Return the [X, Y] coordinate for the center point of the cell that contains the specified text.  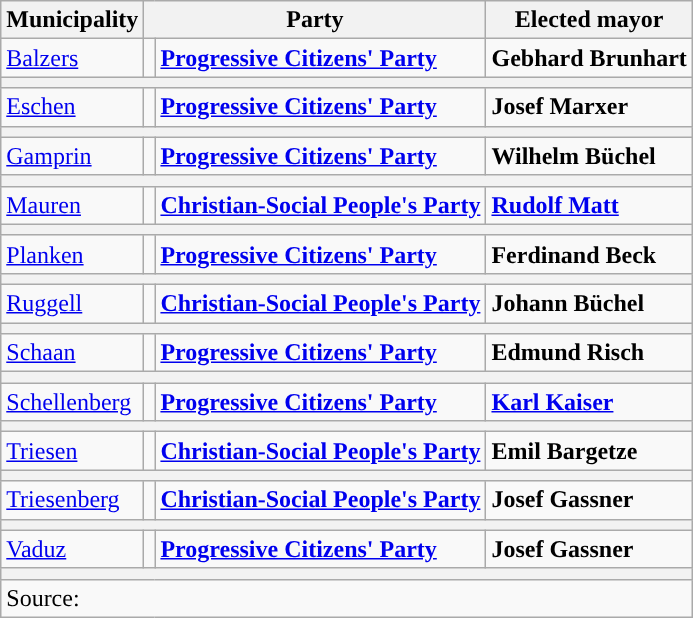
Municipality [72, 20]
Josef Marxer [589, 107]
Planken [72, 254]
Mauren [72, 205]
Schaan [72, 353]
Schellenberg [72, 402]
Gamprin [72, 156]
Gebhard Brunhart [589, 58]
Emil Bargetze [589, 451]
Edmund Risch [589, 353]
Vaduz [72, 549]
Rudolf Matt [589, 205]
Karl Kaiser [589, 402]
Triesen [72, 451]
Eschen [72, 107]
Balzers [72, 58]
Ferdinand Beck [589, 254]
Ruggell [72, 303]
Elected mayor [589, 20]
Johann Büchel [589, 303]
Triesenberg [72, 500]
Party [315, 20]
Wilhelm Büchel [589, 156]
Source: [347, 598]
